Pinpoint the cell where the given text exists, returning its [X, Y] midpoint coordinate. 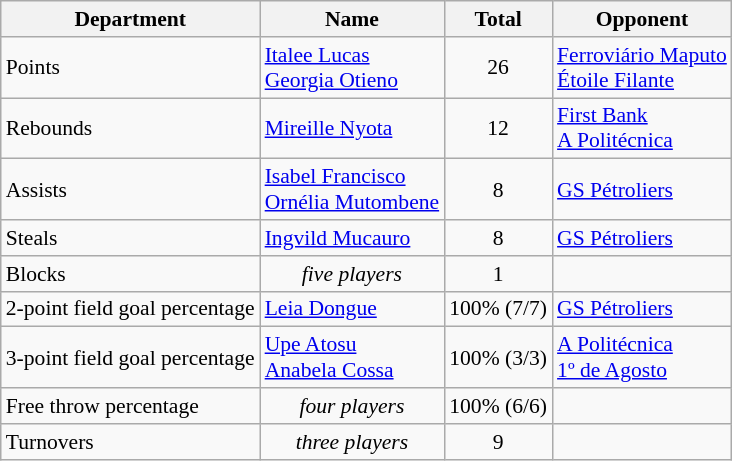
A Politécnica 1º de Agosto [642, 358]
2-point field goal percentage [130, 309]
Leia Dongue [352, 309]
Total [498, 19]
Free throw percentage [130, 406]
Mireille Nyota [352, 128]
Points [130, 68]
Rebounds [130, 128]
five players [352, 274]
Isabel Francisco Ornélia Mutombene [352, 190]
Name [352, 19]
12 [498, 128]
9 [498, 442]
Blocks [130, 274]
First Bank A Politécnica [642, 128]
Italee Lucas Georgia Otieno [352, 68]
three players [352, 442]
26 [498, 68]
100% (3/3) [498, 358]
Steals [130, 238]
four players [352, 406]
Turnovers [130, 442]
Department [130, 19]
Assists [130, 190]
100% (6/6) [498, 406]
1 [498, 274]
100% (7/7) [498, 309]
Ferroviário Maputo Étoile Filante [642, 68]
Opponent [642, 19]
3-point field goal percentage [130, 358]
Upe Atosu Anabela Cossa [352, 358]
Ingvild Mucauro [352, 238]
